Return the (x, y) coordinate for the center point of the cell that contains the specified text.  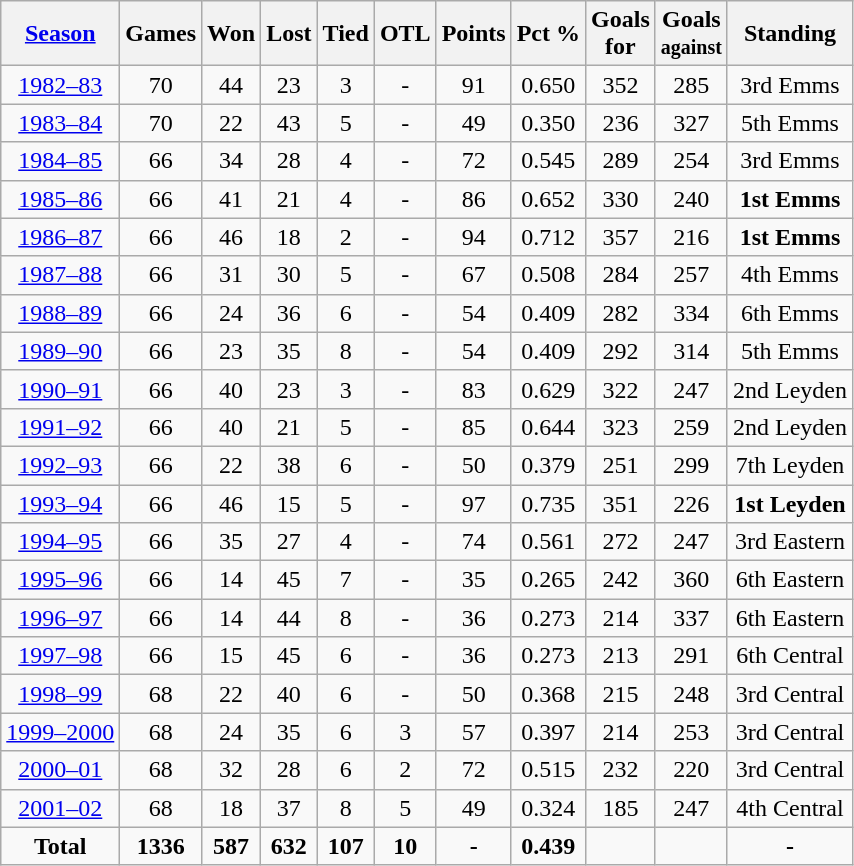
0.368 (548, 694)
4th Emms (790, 275)
236 (621, 123)
1336 (161, 846)
220 (691, 770)
Points (474, 34)
292 (621, 351)
1989–90 (60, 351)
7th Leyden (790, 465)
0.545 (548, 161)
0.629 (548, 389)
10 (405, 846)
1986–87 (60, 237)
37 (289, 808)
299 (691, 465)
357 (621, 237)
1985–86 (60, 199)
254 (691, 161)
0.379 (548, 465)
Total (60, 846)
0.650 (548, 85)
285 (691, 85)
Season (60, 34)
1983–84 (60, 123)
6th Emms (790, 313)
27 (289, 542)
282 (621, 313)
1995–96 (60, 580)
86 (474, 199)
0.561 (548, 542)
3rd Eastern (790, 542)
314 (691, 351)
272 (621, 542)
0.712 (548, 237)
251 (621, 465)
0.515 (548, 770)
289 (621, 161)
1991–92 (60, 427)
337 (691, 618)
97 (474, 503)
587 (232, 846)
1987–88 (60, 275)
632 (289, 846)
0.644 (548, 427)
Goalsfor (621, 34)
Games (161, 34)
215 (621, 694)
74 (474, 542)
1990–91 (60, 389)
107 (346, 846)
284 (621, 275)
1982–83 (60, 85)
327 (691, 123)
0.350 (548, 123)
330 (621, 199)
43 (289, 123)
94 (474, 237)
Standing (790, 34)
0.735 (548, 503)
1998–99 (60, 694)
Pct % (548, 34)
334 (691, 313)
6th Central (790, 656)
1994–95 (60, 542)
1997–98 (60, 656)
0.265 (548, 580)
7 (346, 580)
232 (621, 770)
0.652 (548, 199)
253 (691, 732)
1st Leyden (790, 503)
2000–01 (60, 770)
31 (232, 275)
1996–97 (60, 618)
OTL (405, 34)
291 (691, 656)
30 (289, 275)
1993–94 (60, 503)
1992–93 (60, 465)
Won (232, 34)
322 (621, 389)
216 (691, 237)
38 (289, 465)
0.324 (548, 808)
248 (691, 694)
1999–2000 (60, 732)
67 (474, 275)
32 (232, 770)
226 (691, 503)
360 (691, 580)
4th Central (790, 808)
Tied (346, 34)
83 (474, 389)
91 (474, 85)
0.508 (548, 275)
185 (621, 808)
34 (232, 161)
352 (621, 85)
257 (691, 275)
Lost (289, 34)
85 (474, 427)
213 (621, 656)
41 (232, 199)
242 (621, 580)
1988–89 (60, 313)
1984–85 (60, 161)
323 (621, 427)
Goalsagainst (691, 34)
351 (621, 503)
259 (691, 427)
0.439 (548, 846)
2001–02 (60, 808)
240 (691, 199)
57 (474, 732)
0.397 (548, 732)
